Return [X, Y] of the center of cell containing provided text 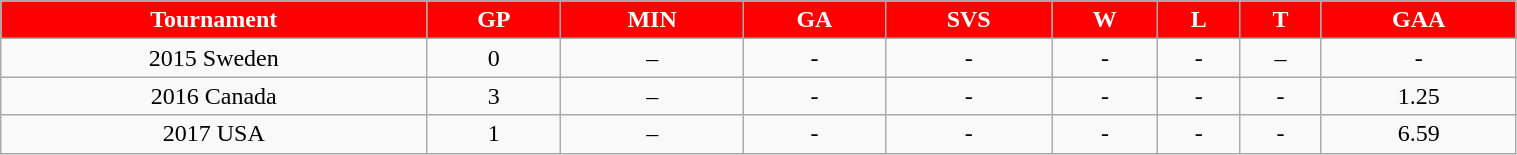
GP [494, 20]
SVS [968, 20]
6.59 [1418, 134]
T [1281, 20]
2017 USA [214, 134]
3 [494, 96]
W [1105, 20]
GAA [1418, 20]
2016 Canada [214, 96]
2015 Sweden [214, 58]
GA [814, 20]
1.25 [1418, 96]
Tournament [214, 20]
L [1199, 20]
0 [494, 58]
MIN [652, 20]
1 [494, 134]
